Search for the cell housing the specified text and yield its [X, Y] center coordinate. 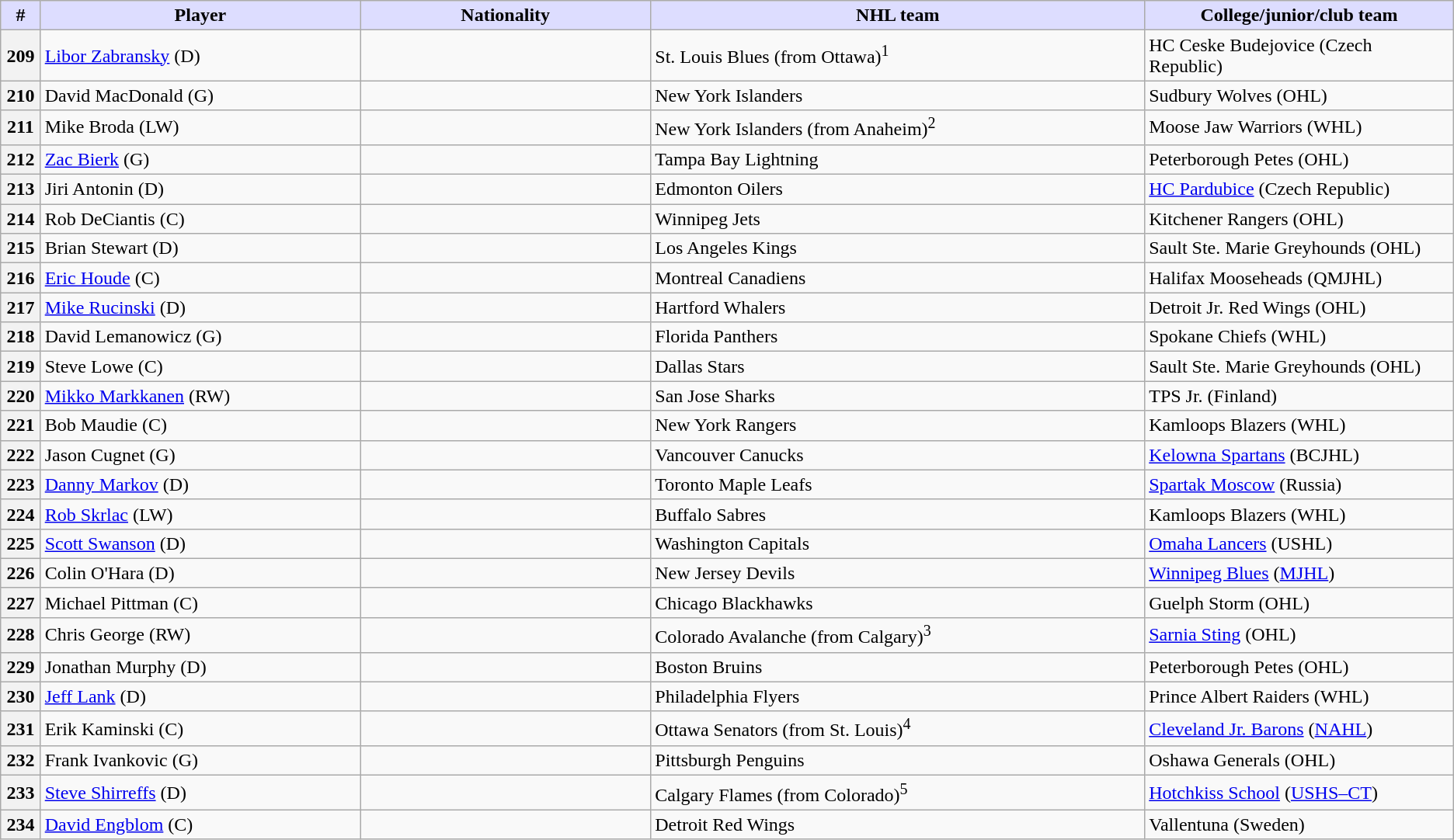
213 [20, 189]
Calgary Flames (from Colorado)5 [898, 793]
Detroit Red Wings [898, 824]
NHL team [898, 16]
Eric Houde (C) [200, 278]
234 [20, 824]
Cleveland Jr. Barons (NAHL) [1299, 728]
215 [20, 248]
Omaha Lancers (USHL) [1299, 543]
217 [20, 307]
Ottawa Senators (from St. Louis)4 [898, 728]
Steve Lowe (C) [200, 366]
Florida Panthers [898, 337]
Montreal Canadiens [898, 278]
Jiri Antonin (D) [200, 189]
Tampa Bay Lightning [898, 159]
214 [20, 219]
Brian Stewart (D) [200, 248]
228 [20, 635]
Jonathan Murphy (D) [200, 667]
Jeff Lank (D) [200, 696]
219 [20, 366]
225 [20, 543]
David MacDonald (G) [200, 95]
Chris George (RW) [200, 635]
HC Ceske Budejovice (Czech Republic) [1299, 56]
Boston Bruins [898, 667]
Mike Rucinski (D) [200, 307]
224 [20, 514]
New Jersey Devils [898, 573]
Player [200, 16]
St. Louis Blues (from Ottawa)1 [898, 56]
Winnipeg Jets [898, 219]
Jason Cugnet (G) [200, 455]
222 [20, 455]
Washington Capitals [898, 543]
Moose Jaw Warriors (WHL) [1299, 127]
# [20, 16]
Philadelphia Flyers [898, 696]
Mike Broda (LW) [200, 127]
Colorado Avalanche (from Calgary)3 [898, 635]
HC Pardubice (Czech Republic) [1299, 189]
232 [20, 761]
Halifax Mooseheads (QMJHL) [1299, 278]
Vancouver Canucks [898, 455]
Kitchener Rangers (OHL) [1299, 219]
230 [20, 696]
212 [20, 159]
Erik Kaminski (C) [200, 728]
216 [20, 278]
Guelph Storm (OHL) [1299, 602]
Scott Swanson (D) [200, 543]
221 [20, 425]
Dallas Stars [898, 366]
New York Rangers [898, 425]
Pittsburgh Penguins [898, 761]
Danny Markov (D) [200, 484]
David Lemanowicz (G) [200, 337]
231 [20, 728]
TPS Jr. (Finland) [1299, 396]
Winnipeg Blues (MJHL) [1299, 573]
Colin O'Hara (D) [200, 573]
233 [20, 793]
Toronto Maple Leafs [898, 484]
Hotchkiss School (USHS–CT) [1299, 793]
Mikko Markkanen (RW) [200, 396]
Detroit Jr. Red Wings (OHL) [1299, 307]
Zac Bierk (G) [200, 159]
220 [20, 396]
New York Islanders (from Anaheim)2 [898, 127]
227 [20, 602]
College/junior/club team [1299, 16]
Bob Maudie (C) [200, 425]
Oshawa Generals (OHL) [1299, 761]
Vallentuna (Sweden) [1299, 824]
Kelowna Spartans (BCJHL) [1299, 455]
Sarnia Sting (OHL) [1299, 635]
209 [20, 56]
Edmonton Oilers [898, 189]
Sudbury Wolves (OHL) [1299, 95]
Steve Shirreffs (D) [200, 793]
Los Angeles Kings [898, 248]
226 [20, 573]
211 [20, 127]
Buffalo Sabres [898, 514]
Spokane Chiefs (WHL) [1299, 337]
Prince Albert Raiders (WHL) [1299, 696]
San Jose Sharks [898, 396]
Frank Ivankovic (G) [200, 761]
Rob Skrlac (LW) [200, 514]
Nationality [506, 16]
223 [20, 484]
Hartford Whalers [898, 307]
229 [20, 667]
Rob DeCiantis (C) [200, 219]
Spartak Moscow (Russia) [1299, 484]
218 [20, 337]
David Engblom (C) [200, 824]
New York Islanders [898, 95]
Chicago Blackhawks [898, 602]
210 [20, 95]
Libor Zabransky (D) [200, 56]
Michael Pittman (C) [200, 602]
